From the cell containing the given text, extract its center point as (x, y) coordinate. 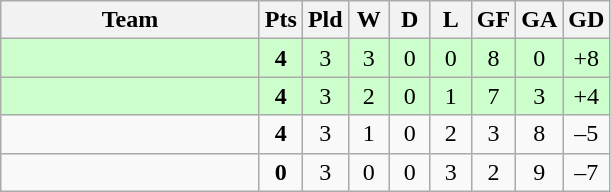
+8 (586, 58)
W (368, 20)
GD (586, 20)
–5 (586, 134)
GF (493, 20)
L (450, 20)
+4 (586, 96)
7 (493, 96)
–7 (586, 172)
D (410, 20)
Pts (280, 20)
GA (540, 20)
Pld (325, 20)
Team (130, 20)
9 (540, 172)
